For the text-containing cell, return its midpoint in [x, y] coordinate format. 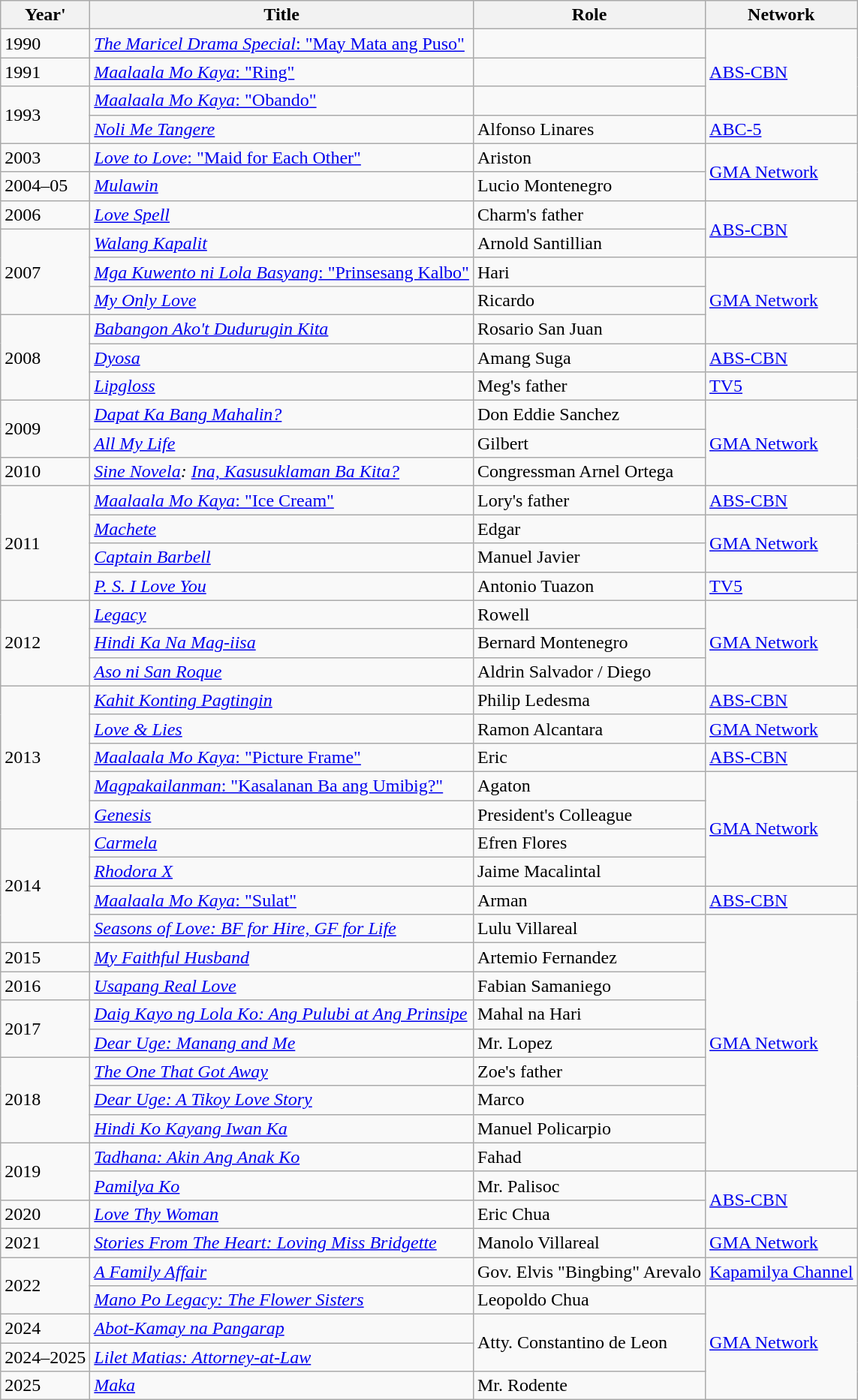
Network [781, 15]
Philip Ledesma [589, 700]
Meg's father [589, 386]
Hindi Ko Kayang Iwan Ka [282, 1128]
Arnold Santillian [589, 243]
Mahal na Hari [589, 1014]
Gov. Elvis "Bingbing" Arevalo [589, 1272]
Rhodora X [282, 872]
1991 [45, 72]
Leopoldo Chua [589, 1300]
2016 [45, 986]
Genesis [282, 814]
Efren Flores [589, 843]
2024 [45, 1329]
Fahad [589, 1157]
Eric Chua [589, 1214]
Walang Kapalit [282, 243]
Kahit Konting Pagtingin [282, 700]
ABC-5 [781, 129]
Carmela [282, 843]
Stories From The Heart: Loving Miss Bridgette [282, 1242]
2019 [45, 1171]
Tadhana: Akin Ang Anak Ko [282, 1157]
Seasons of Love: BF for Hire, GF for Life [282, 929]
Gilbert [589, 443]
Captain Barbell [282, 557]
2012 [45, 643]
Title [282, 15]
Charm's father [589, 215]
Lipgloss [282, 386]
Year' [45, 15]
1993 [45, 115]
Dapat Ka Bang Mahalin? [282, 415]
P. S. I Love You [282, 586]
Amang Suga [589, 358]
2004–05 [45, 186]
Hindi Ka Na Mag-iisa [282, 643]
Congressman Arnel Ortega [589, 472]
Manuel Javier [589, 557]
Love Spell [282, 215]
Marco [589, 1100]
Bernard Montenegro [589, 643]
2011 [45, 543]
2025 [45, 1386]
Manolo Villareal [589, 1242]
Love to Love: "Maid for Each Other" [282, 158]
Ramon Alcantara [589, 729]
Noli Me Tangere [282, 129]
Don Eddie Sanchez [589, 415]
Lucio Montenegro [589, 186]
Edgar [589, 529]
Maalaala Mo Kaya: "Sulat" [282, 900]
Jaime Macalintal [589, 872]
Maalaala Mo Kaya: "Ice Cream" [282, 500]
The One That Got Away [282, 1071]
Aldrin Salvador / Diego [589, 671]
Arman [589, 900]
Lulu Villareal [589, 929]
2013 [45, 757]
2020 [45, 1214]
Usapang Real Love [282, 986]
Mulawin [282, 186]
2007 [45, 272]
Maka [282, 1386]
Lilet Matias: Attorney-at-Law [282, 1357]
Dyosa [282, 358]
Legacy [282, 614]
Machete [282, 529]
Agaton [589, 786]
Dear Uge: Manang and Me [282, 1043]
2024–2025 [45, 1357]
Love & Lies [282, 729]
Ariston [589, 158]
Antonio Tuazon [589, 586]
2021 [45, 1242]
Dear Uge: A Tikoy Love Story [282, 1100]
Pamilya Ko [282, 1185]
Atty. Constantino de Leon [589, 1343]
Fabian Samaniego [589, 986]
Mr. Lopez [589, 1043]
Daig Kayo ng Lola Ko: Ang Pulubi at Ang Prinsipe [282, 1014]
Kapamilya Channel [781, 1272]
Aso ni San Roque [282, 671]
Mr. Rodente [589, 1386]
Role [589, 15]
Rowell [589, 614]
Eric [589, 757]
Abot-Kamay na Pangarap [282, 1329]
2006 [45, 215]
Maalaala Mo Kaya: "Picture Frame" [282, 757]
Ricardo [589, 300]
2003 [45, 158]
My Only Love [282, 300]
Love Thy Woman [282, 1214]
2008 [45, 357]
Lory's father [589, 500]
2009 [45, 429]
2022 [45, 1286]
Manuel Policarpio [589, 1128]
2017 [45, 1029]
Maalaala Mo Kaya: "Ring" [282, 72]
Sine Novela: Ina, Kasusuklaman Ba Kita? [282, 472]
2015 [45, 957]
Rosario San Juan [589, 329]
1990 [45, 44]
2018 [45, 1100]
Artemio Fernandez [589, 957]
2010 [45, 472]
Alfonso Linares [589, 129]
Babangon Ako't Dudurugin Kita [282, 329]
Mano Po Legacy: The Flower Sisters [282, 1300]
President's Colleague [589, 814]
Mr. Palisoc [589, 1185]
Magpakailanman: "Kasalanan Ba ang Umibig?" [282, 786]
The Maricel Drama Special: "May Mata ang Puso" [282, 44]
All My Life [282, 443]
Maalaala Mo Kaya: "Obando" [282, 101]
A Family Affair [282, 1272]
Mga Kuwento ni Lola Basyang: "Prinsesang Kalbo" [282, 272]
2014 [45, 886]
My Faithful Husband [282, 957]
Hari [589, 272]
Zoe's father [589, 1071]
